Capture the cell that displays the provided text and extract its [x, y] central coordinate. 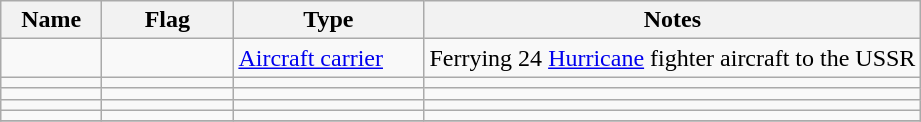
Type [328, 20]
Name [52, 20]
Ferrying 24 Hurricane fighter aircraft to the USSR [672, 58]
Aircraft carrier [328, 58]
Notes [672, 20]
Flag [168, 20]
